Locate the cell with the specified text and output its (x, y) center coordinate. 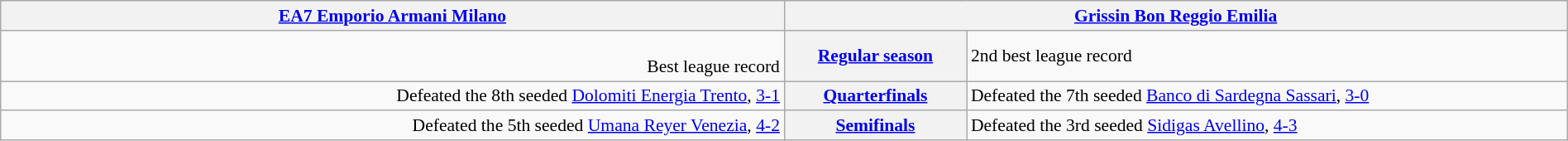
Grissin Bon Reggio Emilia (1176, 16)
Defeated the 3rd seeded Sidigas Avellino, 4-3 (1267, 126)
Semifinals (875, 126)
2nd best league record (1267, 56)
Quarterfinals (875, 96)
Best league record (392, 56)
Defeated the 5th seeded Umana Reyer Venezia, 4-2 (392, 126)
EA7 Emporio Armani Milano (392, 16)
Defeated the 7th seeded Banco di Sardegna Sassari, 3-0 (1267, 96)
Defeated the 8th seeded Dolomiti Energia Trento, 3-1 (392, 96)
Regular season (875, 56)
